Search for the cell housing the specified text and yield its (x, y) center coordinate. 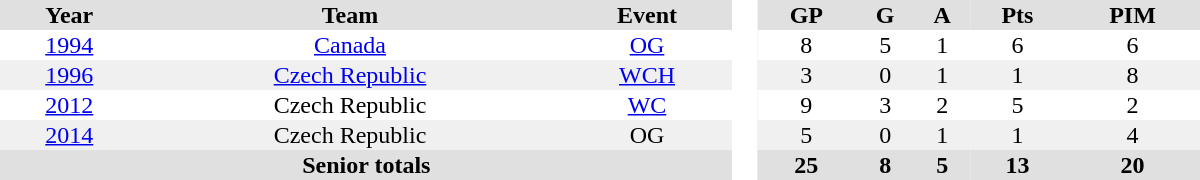
1996 (70, 75)
Canada (350, 45)
2014 (70, 135)
13 (1018, 165)
WCH (646, 75)
Team (350, 15)
25 (806, 165)
2012 (70, 105)
Year (70, 15)
1994 (70, 45)
Senior totals (366, 165)
20 (1132, 165)
G (886, 15)
Pts (1018, 15)
PIM (1132, 15)
WC (646, 105)
Event (646, 15)
GP (806, 15)
4 (1132, 135)
A (942, 15)
9 (806, 105)
